Scan for the cell matching the given text and deliver its [X, Y] coordinate at center. 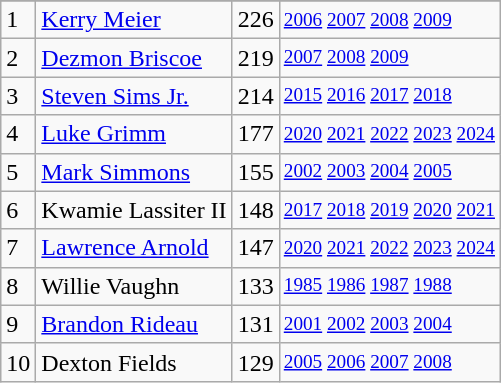
9 [18, 324]
Kwamie Lassiter II [134, 210]
214 [256, 96]
2017 2018 2019 2020 2021 [389, 210]
10 [18, 362]
2015 2016 2017 2018 [389, 96]
Steven Sims Jr. [134, 96]
129 [256, 362]
148 [256, 210]
6 [18, 210]
2002 2003 2004 2005 [389, 172]
Brandon Rideau [134, 324]
Dezmon Briscoe [134, 58]
Dexton Fields [134, 362]
Luke Grimm [134, 134]
147 [256, 248]
Mark Simmons [134, 172]
Willie Vaughn [134, 286]
2 [18, 58]
Lawrence Arnold [134, 248]
1985 1986 1987 1988 [389, 286]
133 [256, 286]
155 [256, 172]
226 [256, 20]
2001 2002 2003 2004 [389, 324]
2005 2006 2007 2008 [389, 362]
4 [18, 134]
2007 2008 2009 [389, 58]
8 [18, 286]
1 [18, 20]
2006 2007 2008 2009 [389, 20]
Kerry Meier [134, 20]
5 [18, 172]
219 [256, 58]
177 [256, 134]
3 [18, 96]
7 [18, 248]
131 [256, 324]
